Return [X, Y] of the center of cell containing provided text 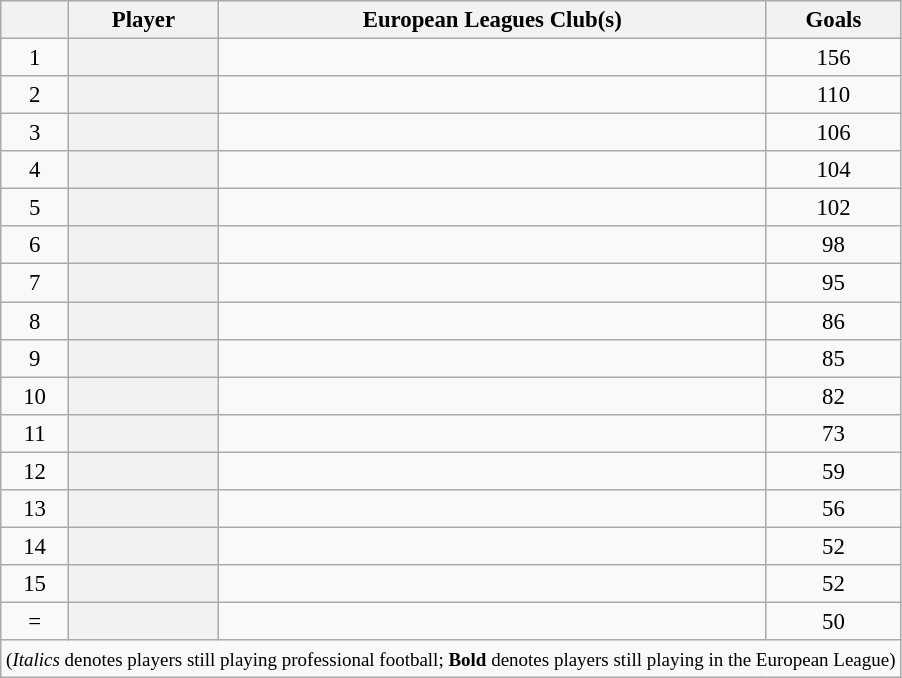
6 [35, 245]
15 [35, 584]
2 [35, 95]
50 [834, 621]
7 [35, 283]
14 [35, 546]
86 [834, 321]
(Italics denotes players still playing professional football; Bold denotes players still playing in the European League) [451, 659]
= [35, 621]
110 [834, 95]
98 [834, 245]
1 [35, 58]
85 [834, 358]
102 [834, 208]
5 [35, 208]
4 [35, 170]
156 [834, 58]
95 [834, 283]
73 [834, 433]
11 [35, 433]
12 [35, 471]
3 [35, 133]
8 [35, 321]
European Leagues Club(s) [492, 20]
10 [35, 396]
13 [35, 509]
Player [144, 20]
9 [35, 358]
106 [834, 133]
Goals [834, 20]
59 [834, 471]
56 [834, 509]
82 [834, 396]
104 [834, 170]
